Search for the cell housing the specified text and yield its (x, y) center coordinate. 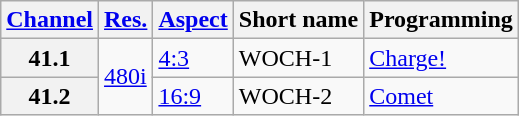
41.2 (50, 96)
Programming (442, 20)
16:9 (193, 96)
41.1 (50, 58)
Comet (442, 96)
4:3 (193, 58)
Aspect (193, 20)
480i (126, 77)
WOCH-2 (298, 96)
Res. (126, 20)
Charge! (442, 58)
Channel (50, 20)
Short name (298, 20)
WOCH-1 (298, 58)
